Output the [x, y] coordinate of the center of the cell containing the given text.  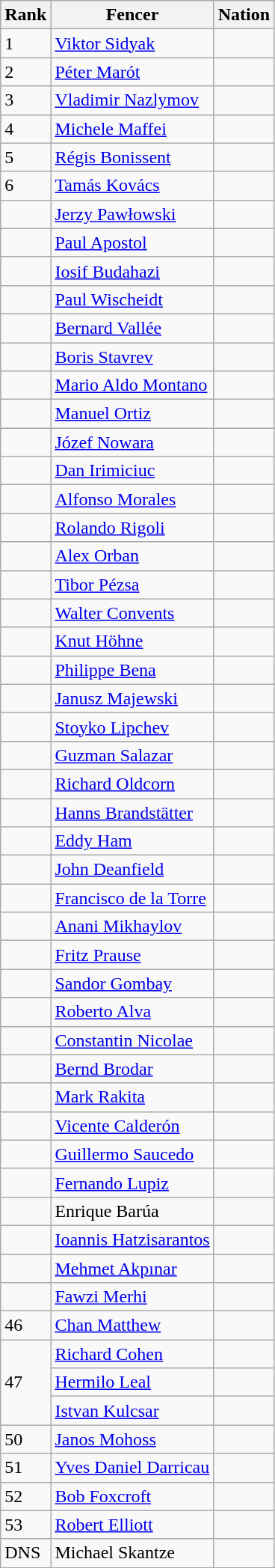
Richard Oldcorn [132, 784]
Philippe Bena [132, 670]
Anani Mikhaylov [132, 927]
53 [25, 1525]
Istvan Kulcsar [132, 1411]
47 [25, 1382]
Knut Höhne [132, 641]
Alex Orban [132, 556]
Péter Marót [132, 72]
4 [25, 129]
52 [25, 1496]
Tamás Kovács [132, 186]
46 [25, 1326]
Hermilo Leal [132, 1382]
Fernando Lupiz [132, 1183]
Mehmet Akpınar [132, 1269]
Chan Matthew [132, 1326]
Robert Elliott [132, 1525]
Roberto Alva [132, 1012]
Bernard Vallée [132, 328]
Paul Apostol [132, 242]
Tibor Pézsa [132, 585]
DNS [25, 1553]
Guzman Salazar [132, 755]
3 [25, 100]
Vladimir Nazlymov [132, 100]
Viktor Sidyak [132, 43]
Constantin Nicolae [132, 1040]
Régis Bonissent [132, 157]
Ioannis Hatzisarantos [132, 1239]
Sandor Gombay [132, 983]
Hanns Brandstätter [132, 812]
Józef Nowara [132, 442]
Eddy Ham [132, 841]
Francisco de la Torre [132, 898]
Vicente Calderón [132, 1126]
Mario Aldo Montano [132, 385]
Janusz Majewski [132, 698]
Janos Mohoss [132, 1439]
50 [25, 1439]
2 [25, 72]
Fawzi Merhi [132, 1297]
Michele Maffei [132, 129]
Richard Cohen [132, 1354]
Jerzy Pawłowski [132, 214]
6 [25, 186]
Guillermo Saucedo [132, 1154]
Fencer [132, 15]
Stoyko Lipchev [132, 727]
Rank [25, 15]
Boris Stavrev [132, 357]
Alfonso Morales [132, 499]
John Deanfield [132, 870]
Enrique Barúa [132, 1211]
Manuel Ortiz [132, 414]
Walter Convents [132, 613]
1 [25, 43]
51 [25, 1468]
Michael Skantze [132, 1553]
Mark Rakita [132, 1097]
Iosif Budahazi [132, 271]
5 [25, 157]
Bob Foxcroft [132, 1496]
Rolando Rigoli [132, 528]
Bernd Brodar [132, 1069]
Fritz Prause [132, 955]
Paul Wischeidt [132, 299]
Yves Daniel Darricau [132, 1468]
Dan Irimiciuc [132, 471]
Nation [244, 15]
